For the text-containing cell, return its midpoint in (x, y) coordinate format. 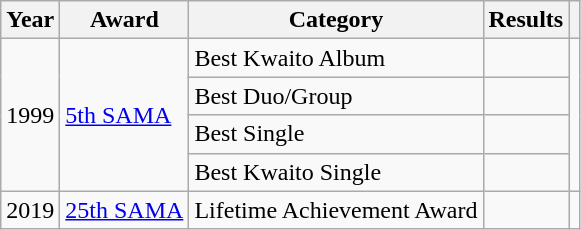
Results (526, 20)
25th SAMA (124, 210)
Year (30, 20)
Best Kwaito Single (336, 172)
2019 (30, 210)
Best Duo/Group (336, 96)
5th SAMA (124, 115)
Lifetime Achievement Award (336, 210)
1999 (30, 115)
Best Kwaito Album (336, 58)
Award (124, 20)
Category (336, 20)
Best Single (336, 134)
